Search for the cell housing the specified text and yield its (X, Y) center coordinate. 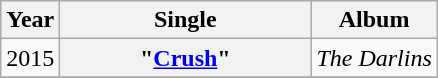
Single (186, 20)
2015 (30, 58)
The Darlins (374, 58)
"Crush" (186, 58)
Year (30, 20)
Album (374, 20)
